Capture the cell that displays the provided text and extract its [x, y] central coordinate. 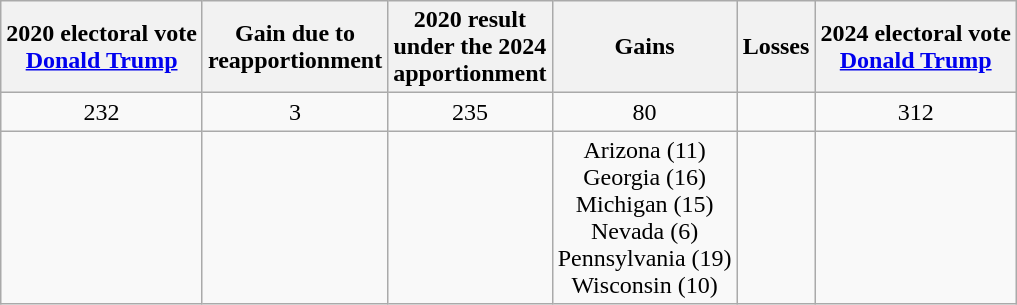
Gains [644, 47]
80 [644, 112]
232 [102, 112]
2020 electoral voteDonald Trump [102, 47]
2020 resultunder the 2024apportionment [470, 47]
2024 electoral voteDonald Trump [916, 47]
235 [470, 112]
Arizona (11)Georgia (16)Michigan (15)Nevada (6)Pennsylvania (19)Wisconsin (10) [644, 218]
Gain due toreapportionment [294, 47]
Losses [776, 47]
312 [916, 112]
3 [294, 112]
